Detect which cell encompasses the target text, then output its (x, y) center coordinate. 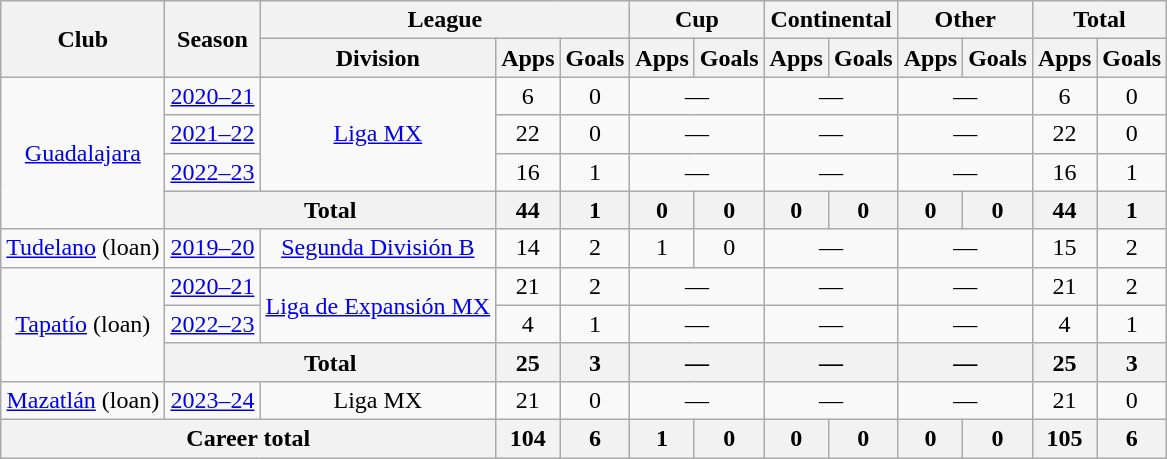
Season (212, 39)
2019–20 (212, 248)
Cup (697, 20)
Tapatío (loan) (83, 324)
2021–22 (212, 134)
15 (1064, 248)
Other (965, 20)
Liga de Expansión MX (378, 305)
League (445, 20)
Club (83, 39)
Division (378, 58)
Continental (831, 20)
14 (528, 248)
105 (1064, 438)
Tudelano (loan) (83, 248)
Segunda División B (378, 248)
104 (528, 438)
Career total (248, 438)
Guadalajara (83, 153)
Mazatlán (loan) (83, 400)
2023–24 (212, 400)
